Determine the (x, y) coordinate at the center of the cell enclosing the given text.  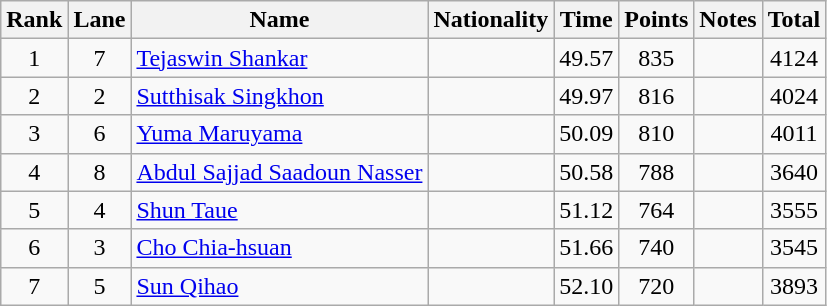
740 (656, 248)
49.57 (586, 58)
3640 (794, 172)
Name (280, 20)
3545 (794, 248)
Yuma Maruyama (280, 134)
Points (656, 20)
Total (794, 20)
Shun Taue (280, 210)
Nationality (491, 20)
816 (656, 96)
Cho Chia-hsuan (280, 248)
49.97 (586, 96)
51.12 (586, 210)
4011 (794, 134)
810 (656, 134)
4124 (794, 58)
Lane (100, 20)
52.10 (586, 286)
4024 (794, 96)
Rank (34, 20)
50.09 (586, 134)
3555 (794, 210)
788 (656, 172)
Notes (728, 20)
835 (656, 58)
Sun Qihao (280, 286)
Tejaswin Shankar (280, 58)
Sutthisak Singkhon (280, 96)
720 (656, 286)
Abdul Sajjad Saadoun Nasser (280, 172)
764 (656, 210)
51.66 (586, 248)
50.58 (586, 172)
3893 (794, 286)
Time (586, 20)
1 (34, 58)
8 (100, 172)
